Find where the given text appears and provide that cell's center as [X, Y] coordinate. 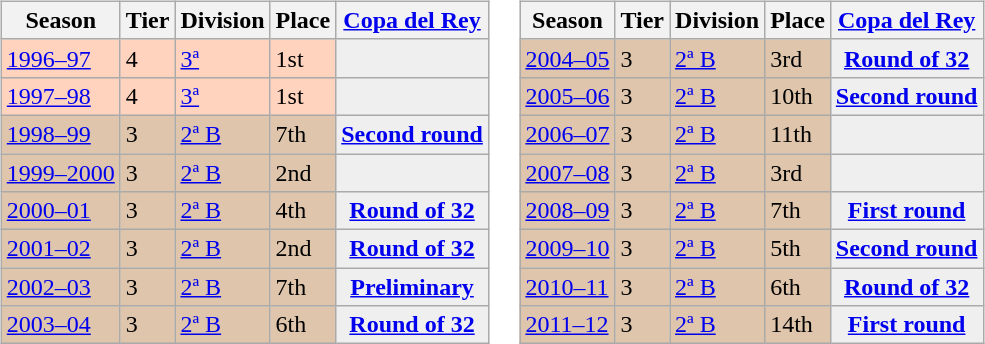
2008–09 [568, 211]
2001–02 [60, 249]
2002–03 [60, 287]
1997–98 [60, 96]
5th [798, 249]
2000–01 [60, 211]
11th [798, 134]
14th [798, 325]
1996–97 [60, 58]
2009–10 [568, 249]
2011–12 [568, 325]
1999–2000 [60, 173]
2006–07 [568, 134]
Preliminary [412, 287]
2005–06 [568, 96]
4th [303, 211]
2003–04 [60, 325]
2004–05 [568, 58]
10th [798, 96]
1998–99 [60, 134]
2010–11 [568, 287]
2007–08 [568, 173]
